Return (X, Y) of the center of cell containing provided text 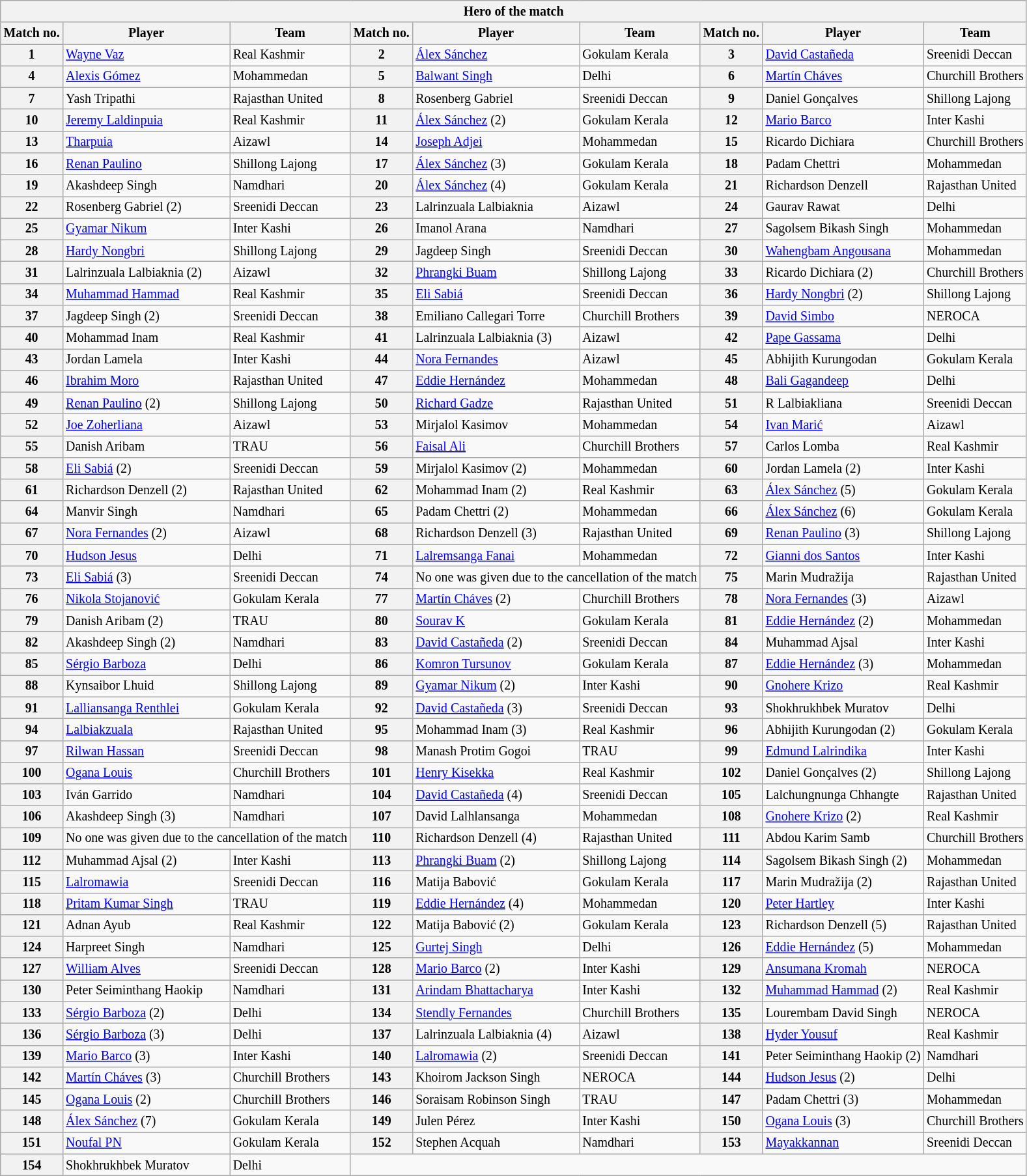
58 (32, 469)
Renan Paulino (3) (843, 534)
Martín Cháves (3) (146, 1078)
131 (382, 991)
Ogana Louis (146, 774)
David Castañeda (4) (496, 794)
117 (731, 882)
Mohammad Inam (146, 337)
Matija Babović (496, 882)
134 (382, 1012)
17 (382, 164)
51 (731, 404)
Akashdeep Singh (3) (146, 817)
Hudson Jesus (146, 556)
Álex Sánchez (6) (843, 512)
Gianni dos Santos (843, 556)
140 (382, 1056)
30 (731, 251)
116 (382, 882)
66 (731, 512)
106 (32, 817)
144 (731, 1078)
Matija Babović (2) (496, 926)
Arindam Bhattacharya (496, 991)
David Castañeda (843, 55)
67 (32, 534)
Nora Fernandes (496, 359)
Muhammad Ajsal (2) (146, 860)
50 (382, 404)
76 (32, 599)
Kynsaibor Lhuid (146, 686)
49 (32, 404)
25 (32, 229)
44 (382, 359)
Álex Sánchez (4) (496, 185)
102 (731, 774)
119 (382, 904)
William Alves (146, 969)
39 (731, 316)
Eddie Hernández (496, 382)
60 (731, 469)
109 (32, 839)
149 (382, 1121)
Manvir Singh (146, 512)
Richardson Denzell (4) (496, 839)
Ricardo Dichiara (843, 142)
Richardson Denzell (2) (146, 490)
70 (32, 556)
130 (32, 991)
Abdou Karim Samb (843, 839)
Ivan Marić (843, 425)
Sérgio Barboza (146, 664)
3 (731, 55)
43 (32, 359)
55 (32, 447)
Lalromawia (2) (496, 1056)
Danish Aribam (146, 447)
Jordan Lamela (146, 359)
Muhammad Hammad (146, 294)
Hyder Yousuf (843, 1034)
Julen Pérez (496, 1121)
31 (32, 272)
Hardy Nongbri (2) (843, 294)
Stephen Acquah (496, 1143)
Harpreet Singh (146, 947)
Akashdeep Singh (2) (146, 642)
Martín Cháves (2) (496, 599)
Álex Sánchez (5) (843, 490)
104 (382, 794)
Eddie Hernández (5) (843, 947)
Abhijith Kurungodan (2) (843, 729)
Jagdeep Singh (2) (146, 316)
Mayakkannan (843, 1143)
Gurtej Singh (496, 947)
Daniel Gonçalves (843, 99)
7 (32, 99)
118 (32, 904)
Emiliano Callegari Torre (496, 316)
19 (32, 185)
81 (731, 621)
Edmund Lalrindika (843, 751)
68 (382, 534)
133 (32, 1012)
Iván Garrido (146, 794)
Mohammad Inam (3) (496, 729)
34 (32, 294)
Sourav K (496, 621)
61 (32, 490)
Pritam Kumar Singh (146, 904)
Richard Gadze (496, 404)
29 (382, 251)
Peter Seiminthang Haokip (2) (843, 1056)
Faisal Ali (496, 447)
62 (382, 490)
David Lalhlansanga (496, 817)
139 (32, 1056)
Lalbiakzuala (146, 729)
Eli Sabiá (3) (146, 577)
72 (731, 556)
Jagdeep Singh (496, 251)
150 (731, 1121)
111 (731, 839)
Lalrinzuala Lalbiaknia (2) (146, 272)
53 (382, 425)
93 (731, 708)
69 (731, 534)
97 (32, 751)
71 (382, 556)
79 (32, 621)
36 (731, 294)
Hardy Nongbri (146, 251)
Lalremsanga Fanai (496, 556)
Lalrinzuala Lalbiaknia (496, 207)
Jordan Lamela (2) (843, 469)
Bali Gagandeep (843, 382)
Eddie Hernández (3) (843, 664)
Manash Protim Gogoi (496, 751)
Mario Barco (3) (146, 1056)
151 (32, 1143)
Daniel Gonçalves (2) (843, 774)
Ibrahim Moro (146, 382)
47 (382, 382)
Richardson Denzell (3) (496, 534)
Eli Sabiá (2) (146, 469)
Renan Paulino (2) (146, 404)
57 (731, 447)
121 (32, 926)
82 (32, 642)
Marin Mudražija (2) (843, 882)
Martín Cháves (843, 77)
135 (731, 1012)
Phrangki Buam (2) (496, 860)
Sérgio Barboza (2) (146, 1012)
Jeremy Laldinpuia (146, 120)
Ansumana Kromah (843, 969)
145 (32, 1099)
96 (731, 729)
Peter Hartley (843, 904)
1 (32, 55)
56 (382, 447)
92 (382, 708)
18 (731, 164)
Soraisam Robinson Singh (496, 1099)
78 (731, 599)
Stendly Fernandes (496, 1012)
Ogana Louis (3) (843, 1121)
110 (382, 839)
90 (731, 686)
Richardson Denzell (5) (843, 926)
Sagolsem Bikash Singh (2) (843, 860)
Tharpuia (146, 142)
108 (731, 817)
122 (382, 926)
Henry Kisekka (496, 774)
54 (731, 425)
Lalchungnunga Chhangte (843, 794)
Akashdeep Singh (146, 185)
15 (731, 142)
101 (382, 774)
Lalrinzuala Lalbiaknia (3) (496, 337)
80 (382, 621)
Lourembam David Singh (843, 1012)
Gaurav Rawat (843, 207)
Komron Tursunov (496, 664)
8 (382, 99)
Eddie Hernández (2) (843, 621)
Lalliansanga Renthlei (146, 708)
Eddie Hernández (4) (496, 904)
83 (382, 642)
Yash Tripathi (146, 99)
105 (731, 794)
12 (731, 120)
Lalromawia (146, 882)
Mirjalol Kasimov (2) (496, 469)
128 (382, 969)
Padam Chettri (3) (843, 1099)
23 (382, 207)
35 (382, 294)
Phrangki Buam (496, 272)
5 (382, 77)
Gyamar Nikum (146, 229)
28 (32, 251)
Lalrinzuala Lalbiaknia (4) (496, 1034)
77 (382, 599)
74 (382, 577)
84 (731, 642)
38 (382, 316)
20 (382, 185)
146 (382, 1099)
Rosenberg Gabriel (496, 99)
Hudson Jesus (2) (843, 1078)
David Castañeda (3) (496, 708)
88 (32, 686)
99 (731, 751)
Hero of the match (514, 12)
Rosenberg Gabriel (2) (146, 207)
22 (32, 207)
Álex Sánchez (2) (496, 120)
Muhammad Hammad (2) (843, 991)
120 (731, 904)
103 (32, 794)
Álex Sánchez (3) (496, 164)
63 (731, 490)
87 (731, 664)
27 (731, 229)
Álex Sánchez (496, 55)
Wayne Vaz (146, 55)
89 (382, 686)
113 (382, 860)
153 (731, 1143)
11 (382, 120)
Ricardo Dichiara (2) (843, 272)
138 (731, 1034)
59 (382, 469)
2 (382, 55)
Carlos Lomba (843, 447)
85 (32, 664)
13 (32, 142)
46 (32, 382)
Marin Mudražija (843, 577)
Nikola Stojanović (146, 599)
Padam Chettri (2) (496, 512)
Gnohere Krizo (843, 686)
141 (731, 1056)
Eli Sabiá (496, 294)
Noufal PN (146, 1143)
94 (32, 729)
Balwant Singh (496, 77)
73 (32, 577)
Peter Seiminthang Haokip (146, 991)
Imanol Arana (496, 229)
114 (731, 860)
123 (731, 926)
Abhijith Kurungodan (843, 359)
24 (731, 207)
4 (32, 77)
Joe Zoherliana (146, 425)
Nora Fernandes (2) (146, 534)
126 (731, 947)
64 (32, 512)
132 (731, 991)
9 (731, 99)
115 (32, 882)
Gnohere Krizo (2) (843, 817)
26 (382, 229)
Padam Chettri (843, 164)
10 (32, 120)
129 (731, 969)
91 (32, 708)
Muhammad Ajsal (843, 642)
Mario Barco (2) (496, 969)
Sagolsem Bikash Singh (843, 229)
40 (32, 337)
86 (382, 664)
143 (382, 1078)
Álex Sánchez (7) (146, 1121)
127 (32, 969)
Mohammad Inam (2) (496, 490)
75 (731, 577)
136 (32, 1034)
Renan Paulino (146, 164)
David Simbo (843, 316)
R Lalbiakliana (843, 404)
112 (32, 860)
42 (731, 337)
98 (382, 751)
Danish Aribam (2) (146, 621)
142 (32, 1078)
Nora Fernandes (3) (843, 599)
45 (731, 359)
Pape Gassama (843, 337)
65 (382, 512)
100 (32, 774)
14 (382, 142)
Adnan Ayub (146, 926)
Alexis Gómez (146, 77)
33 (731, 272)
52 (32, 425)
16 (32, 164)
154 (32, 1164)
147 (731, 1099)
37 (32, 316)
Gyamar Nikum (2) (496, 686)
Mirjalol Kasimov (496, 425)
41 (382, 337)
Rilwan Hassan (146, 751)
107 (382, 817)
148 (32, 1121)
137 (382, 1034)
Joseph Adjei (496, 142)
Ogana Louis (2) (146, 1099)
Sérgio Barboza (3) (146, 1034)
6 (731, 77)
124 (32, 947)
David Castañeda (2) (496, 642)
48 (731, 382)
Richardson Denzell (843, 185)
Wahengbam Angousana (843, 251)
95 (382, 729)
125 (382, 947)
21 (731, 185)
Mario Barco (843, 120)
Khoirom Jackson Singh (496, 1078)
152 (382, 1143)
32 (382, 272)
